Provide the [X, Y] coordinate of the cell's center where the given text is located.  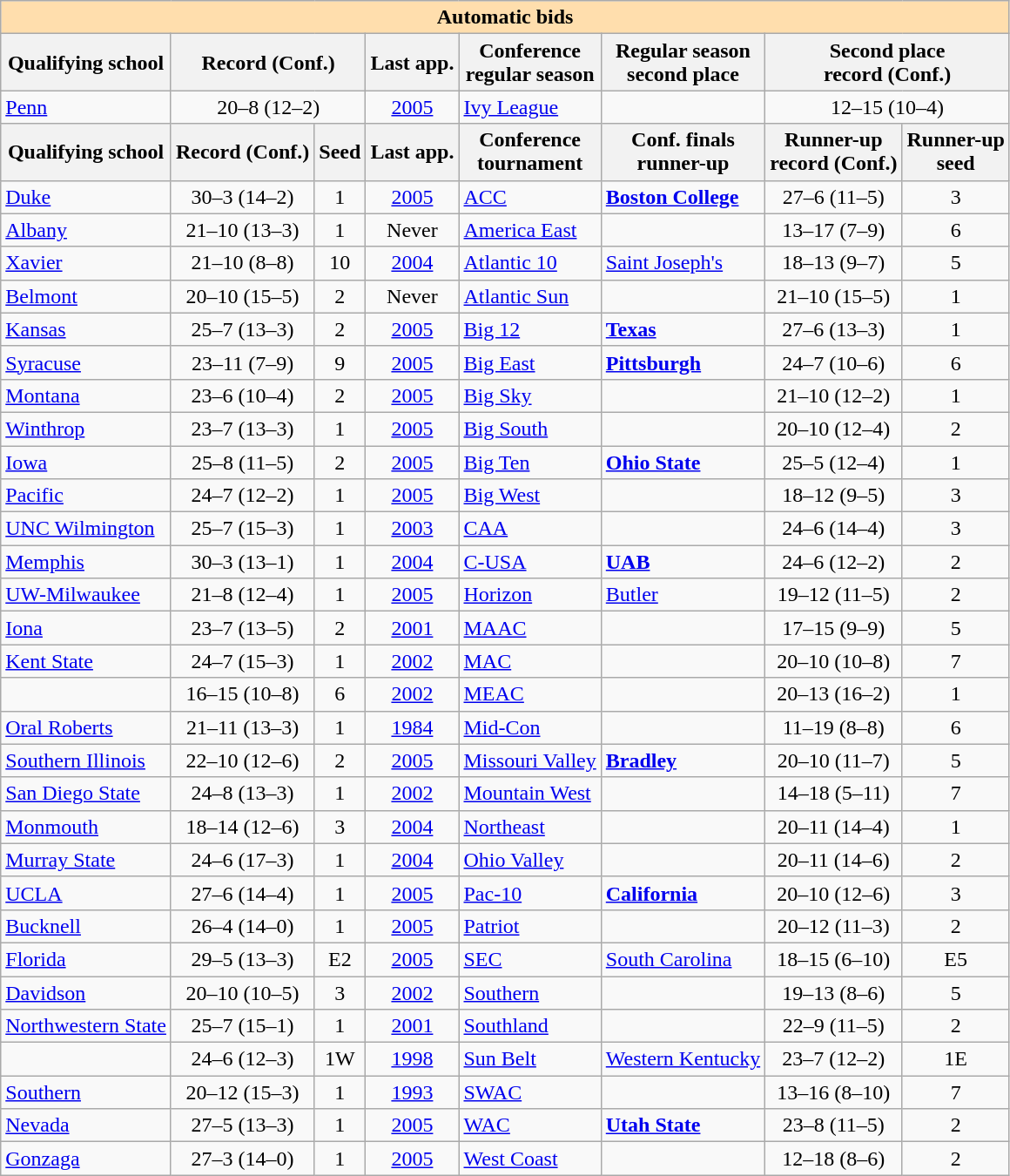
14–18 (5–11) [834, 794]
Iona [86, 628]
UNC Wilmington [86, 529]
24–7 (15–3) [242, 661]
Penn [86, 107]
MEAC [529, 694]
23–7 (13–5) [242, 628]
Pittsburgh [683, 362]
Xavier [86, 263]
Texas [683, 329]
16–15 (10–8) [242, 694]
Southland [529, 1026]
Mid-Con [529, 727]
Northwestern State [86, 1026]
South Carolina [683, 959]
WAC [529, 1125]
29–5 (13–3) [242, 959]
Southern Illinois [86, 760]
13–16 (8–10) [834, 1092]
1984 [413, 727]
Conferenceregular season [529, 63]
Runner-upseed [956, 152]
25–7 (15–3) [242, 529]
20–8 (12–2) [268, 107]
24–7 (10–6) [834, 362]
21–8 (12–4) [242, 595]
9 [340, 362]
20–12 (11–3) [834, 926]
21–10 (13–3) [242, 230]
America East [529, 230]
Automatic bids [505, 17]
19–12 (11–5) [834, 595]
Syracuse [86, 362]
1E [956, 1059]
22–9 (11–5) [834, 1026]
20–10 (12–4) [834, 429]
Monmouth [86, 827]
27–6 (14–4) [242, 893]
Western Kentucky [683, 1059]
Duke [86, 197]
Big West [529, 496]
Conf. finalsrunner-up [683, 152]
Montana [86, 395]
20–13 (16–2) [834, 694]
12–18 (8–6) [834, 1159]
27–6 (13–3) [834, 329]
Big 12 [529, 329]
30–3 (14–2) [242, 197]
21–10 (15–5) [834, 296]
Conferencetournament [529, 152]
SEC [529, 959]
24–6 (14–4) [834, 529]
27–6 (11–5) [834, 197]
West Coast [529, 1159]
10 [340, 263]
Second placerecord (Conf.) [888, 63]
22–10 (12–6) [242, 760]
Seed [340, 152]
18–13 (9–7) [834, 263]
21–10 (8–8) [242, 263]
Utah State [683, 1125]
11–19 (8–8) [834, 727]
24–8 (13–3) [242, 794]
20–11 (14–6) [834, 860]
24–6 (17–3) [242, 860]
27–5 (13–3) [242, 1125]
Ivy League [529, 107]
Nevada [86, 1125]
E2 [340, 959]
23–6 (10–4) [242, 395]
Gonzaga [86, 1159]
E5 [956, 959]
27–3 (14–0) [242, 1159]
Florida [86, 959]
Bucknell [86, 926]
1993 [413, 1092]
Big South [529, 429]
19–13 (8–6) [834, 992]
California [683, 893]
SWAC [529, 1092]
25–5 (12–4) [834, 463]
Kent State [86, 661]
Winthrop [86, 429]
Ohio Valley [529, 860]
21–11 (13–3) [242, 727]
MAC [529, 661]
Iowa [86, 463]
20–10 (11–7) [834, 760]
Pac-10 [529, 893]
25–8 (11–5) [242, 463]
Runner-uprecord (Conf.) [834, 152]
Atlantic 10 [529, 263]
24–6 (12–3) [242, 1059]
30–3 (13–1) [242, 562]
Bradley [683, 760]
UW-Milwaukee [86, 595]
23–8 (11–5) [834, 1125]
Regular seasonsecond place [683, 63]
Oral Roberts [86, 727]
MAAC [529, 628]
Davidson [86, 992]
18–14 (12–6) [242, 827]
ACC [529, 197]
12–15 (10–4) [888, 107]
Mountain West [529, 794]
13–17 (7–9) [834, 230]
23–11 (7–9) [242, 362]
20–10 (10–8) [834, 661]
Big East [529, 362]
23–7 (13–3) [242, 429]
Patriot [529, 926]
1998 [413, 1059]
Memphis [86, 562]
Missouri Valley [529, 760]
CAA [529, 529]
20–12 (15–3) [242, 1092]
Murray State [86, 860]
UAB [683, 562]
24–6 (12–2) [834, 562]
17–15 (9–9) [834, 628]
C-USA [529, 562]
24–7 (12–2) [242, 496]
2003 [413, 529]
Albany [86, 230]
25–7 (15–1) [242, 1026]
San Diego State [86, 794]
1W [340, 1059]
UCLA [86, 893]
Butler [683, 595]
25–7 (13–3) [242, 329]
Saint Joseph's [683, 263]
Kansas [86, 329]
20–10 (10–5) [242, 992]
18–12 (9–5) [834, 496]
20–11 (14–4) [834, 827]
Atlantic Sun [529, 296]
20–10 (12–6) [834, 893]
21–10 (12–2) [834, 395]
Pacific [86, 496]
23–7 (12–2) [834, 1059]
Big Sky [529, 395]
Belmont [86, 296]
Boston College [683, 197]
Northeast [529, 827]
Horizon [529, 595]
Big Ten [529, 463]
20–10 (15–5) [242, 296]
18–15 (6–10) [834, 959]
Sun Belt [529, 1059]
Ohio State [683, 463]
26–4 (14–0) [242, 926]
